Locate the cell with the specified text and output its [X, Y] center coordinate. 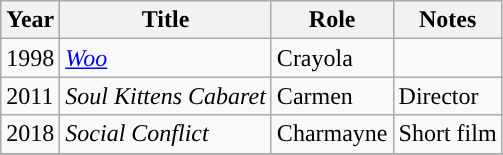
2018 [30, 134]
Crayola [332, 58]
Short film [448, 134]
Year [30, 20]
Carmen [332, 96]
Notes [448, 20]
Director [448, 96]
Social Conflict [166, 134]
1998 [30, 58]
Woo [166, 58]
Title [166, 20]
Soul Kittens Cabaret [166, 96]
Charmayne [332, 134]
Role [332, 20]
2011 [30, 96]
